Detect which cell encompasses the target text, then output its [x, y] center coordinate. 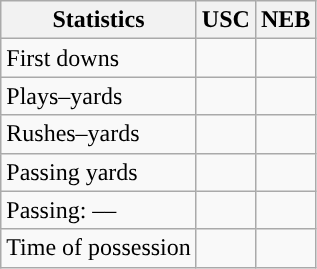
Statistics [99, 20]
Time of possession [99, 248]
USC [226, 20]
Passing yards [99, 172]
NEB [285, 20]
Plays–yards [99, 96]
Rushes–yards [99, 134]
First downs [99, 58]
Passing: –– [99, 210]
